Extract the (x, y) coordinate from the center of the cell holding the provided text.  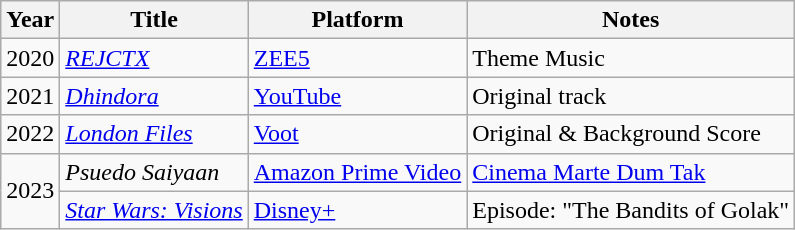
2020 (30, 58)
Original track (631, 96)
Original & Background Score (631, 134)
Amazon Prime Video (357, 172)
Year (30, 20)
Dhindora (154, 96)
Notes (631, 20)
Theme Music (631, 58)
London Files (154, 134)
REJCTX (154, 58)
Title (154, 20)
2023 (30, 191)
Psuedo Saiyaan (154, 172)
ZEE5 (357, 58)
YouTube (357, 96)
2021 (30, 96)
Platform (357, 20)
Voot (357, 134)
Star Wars: Visions (154, 210)
Disney+ (357, 210)
Cinema Marte Dum Tak (631, 172)
Episode: "The Bandits of Golak" (631, 210)
2022 (30, 134)
